Extract the [x, y] coordinate from the center of the cell holding the provided text.  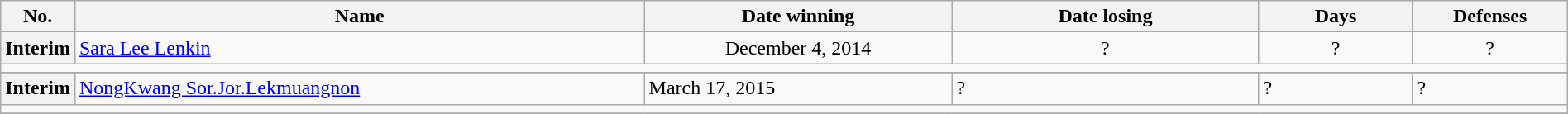
No. [38, 17]
Date losing [1105, 17]
NongKwang Sor.Jor.Lekmuangnon [359, 88]
Name [359, 17]
Days [1336, 17]
Defenses [1490, 17]
December 4, 2014 [798, 48]
Sara Lee Lenkin [359, 48]
Date winning [798, 17]
March 17, 2015 [798, 88]
